From the cell containing the given text, extract its center point as (x, y) coordinate. 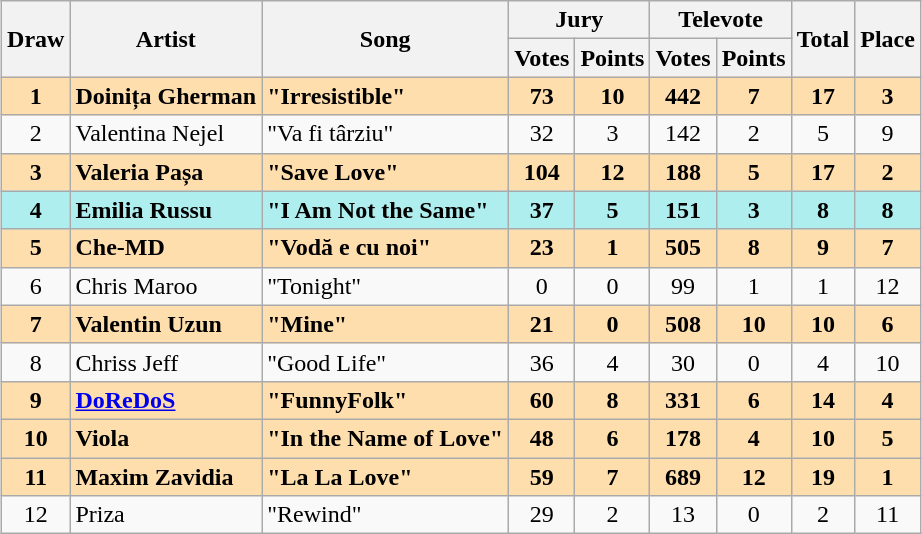
Valentin Uzun (166, 324)
48 (542, 438)
689 (683, 477)
13 (683, 515)
142 (683, 134)
29 (542, 515)
"La La Love" (386, 477)
Song (386, 39)
Total (823, 39)
Priza (166, 515)
"Tonight" (386, 286)
Emilia Russu (166, 210)
99 (683, 286)
104 (542, 172)
Jury (580, 20)
331 (683, 400)
"Save Love" (386, 172)
Chriss Jeff (166, 362)
188 (683, 172)
Valeria Pașa (166, 172)
"Good Life" (386, 362)
178 (683, 438)
"I Am Not the Same" (386, 210)
21 (542, 324)
37 (542, 210)
442 (683, 96)
DoReDoS (166, 400)
Maxim Zavidia (166, 477)
"Irresistible" (386, 96)
"Mine" (386, 324)
32 (542, 134)
Place (888, 39)
Che-MD (166, 248)
"Vodă e cu noi" (386, 248)
505 (683, 248)
Televote (720, 20)
"Va fi târziu" (386, 134)
36 (542, 362)
30 (683, 362)
Valentina Nejel (166, 134)
19 (823, 477)
Chris Maroo (166, 286)
"Rewind" (386, 515)
59 (542, 477)
60 (542, 400)
Doinița Gherman (166, 96)
Viola (166, 438)
508 (683, 324)
"FunnyFolk" (386, 400)
151 (683, 210)
14 (823, 400)
23 (542, 248)
Draw (36, 39)
Artist (166, 39)
"In the Name of Love" (386, 438)
73 (542, 96)
